Find where the given text appears and provide that cell's center as (X, Y) coordinate. 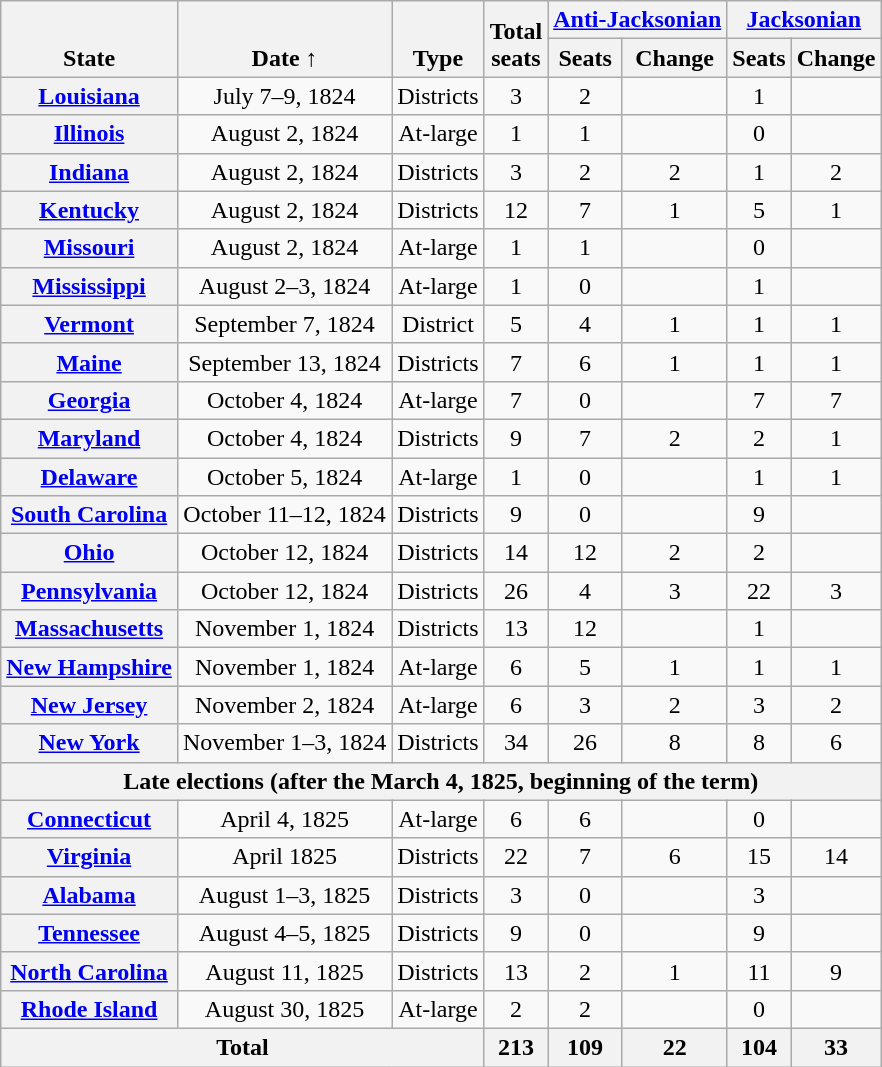
Maryland (90, 438)
South Carolina (90, 515)
Mississippi (90, 286)
Connecticut (90, 819)
Rhode Island (90, 1009)
104 (759, 1047)
213 (516, 1047)
Massachusetts (90, 629)
November 2, 1824 (284, 705)
November 1–3, 1824 (284, 743)
109 (586, 1047)
August 11, 1825 (284, 971)
October 11–12, 1824 (284, 515)
August 30, 1825 (284, 1009)
Total (242, 1047)
Anti-Jacksonian (638, 20)
Type (438, 39)
Ohio (90, 553)
Georgia (90, 400)
New Jersey (90, 705)
August 4–5, 1825 (284, 933)
Delaware (90, 477)
Pennsylvania (90, 591)
New Hampshire (90, 667)
District (438, 324)
Totalseats (516, 39)
Missouri (90, 248)
October 5, 1824 (284, 477)
Date ↑ (284, 39)
August 1–3, 1825 (284, 895)
Louisiana (90, 96)
Virginia (90, 857)
11 (759, 971)
Jacksonian (804, 20)
Illinois (90, 134)
July 7–9, 1824 (284, 96)
33 (836, 1047)
Vermont (90, 324)
Maine (90, 362)
North Carolina (90, 971)
April 4, 1825 (284, 819)
34 (516, 743)
August 2–3, 1824 (284, 286)
September 13, 1824 (284, 362)
April 1825 (284, 857)
Alabama (90, 895)
September 7, 1824 (284, 324)
Late elections (after the March 4, 1825, beginning of the term) (441, 781)
Tennessee (90, 933)
New York (90, 743)
15 (759, 857)
Indiana (90, 172)
State (90, 39)
Kentucky (90, 210)
